Determine the [X, Y] coordinate at the center of the cell enclosing the given text.  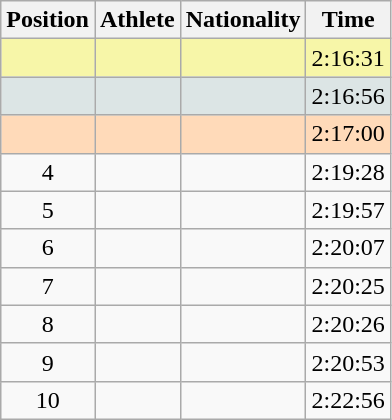
Athlete [137, 20]
2:19:28 [348, 172]
2:16:56 [348, 96]
9 [48, 362]
2:16:31 [348, 58]
5 [48, 210]
2:22:56 [348, 400]
4 [48, 172]
10 [48, 400]
2:20:07 [348, 248]
2:20:25 [348, 286]
2:20:26 [348, 324]
2:19:57 [348, 210]
6 [48, 248]
7 [48, 286]
2:20:53 [348, 362]
Nationality [243, 20]
Time [348, 20]
8 [48, 324]
2:17:00 [348, 134]
Position [48, 20]
